Provide the [X, Y] coordinate of the cell's center where the given text is located.  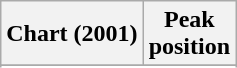
Chart (2001) [72, 34]
Peakposition [189, 34]
